Output the [X, Y] coordinate of the center of the cell containing the given text.  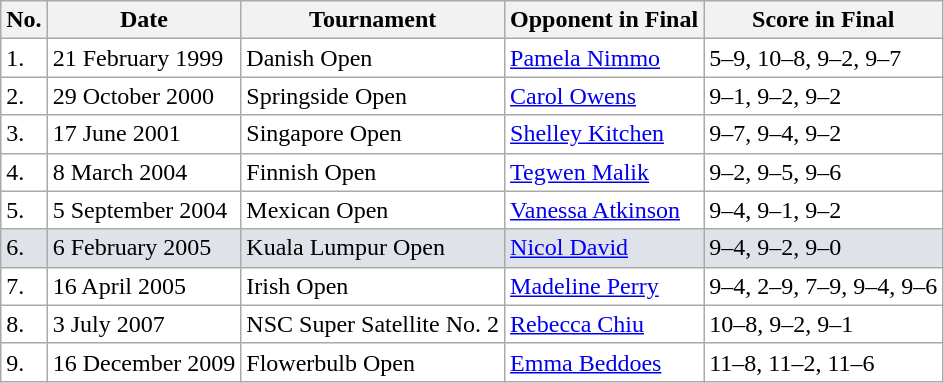
Madeline Perry [604, 286]
Pamela Nimmo [604, 58]
Tegwen Malik [604, 172]
3. [24, 134]
9–1, 9–2, 9–2 [824, 96]
9–7, 9–4, 9–2 [824, 134]
1. [24, 58]
9. [24, 362]
Irish Open [373, 286]
4. [24, 172]
Springside Open [373, 96]
3 July 2007 [144, 324]
29 October 2000 [144, 96]
16 December 2009 [144, 362]
Mexican Open [373, 210]
21 February 1999 [144, 58]
Rebecca Chiu [604, 324]
Shelley Kitchen [604, 134]
6. [24, 248]
9–4, 9–1, 9–2 [824, 210]
16 April 2005 [144, 286]
Score in Final [824, 20]
Finnish Open [373, 172]
9–4, 2–9, 7–9, 9–4, 9–6 [824, 286]
NSC Super Satellite No. 2 [373, 324]
Kuala Lumpur Open [373, 248]
7. [24, 286]
Nicol David [604, 248]
Emma Beddoes [604, 362]
10–8, 9–2, 9–1 [824, 324]
Flowerbulb Open [373, 362]
Vanessa Atkinson [604, 210]
Date [144, 20]
2. [24, 96]
5 September 2004 [144, 210]
Danish Open [373, 58]
9–2, 9–5, 9–6 [824, 172]
5. [24, 210]
5–9, 10–8, 9–2, 9–7 [824, 58]
17 June 2001 [144, 134]
Opponent in Final [604, 20]
8. [24, 324]
Carol Owens [604, 96]
6 February 2005 [144, 248]
Singapore Open [373, 134]
8 March 2004 [144, 172]
11–8, 11–2, 11–6 [824, 362]
9–4, 9–2, 9–0 [824, 248]
No. [24, 20]
Tournament [373, 20]
